Find where the given text appears and provide that cell's center as [x, y] coordinate. 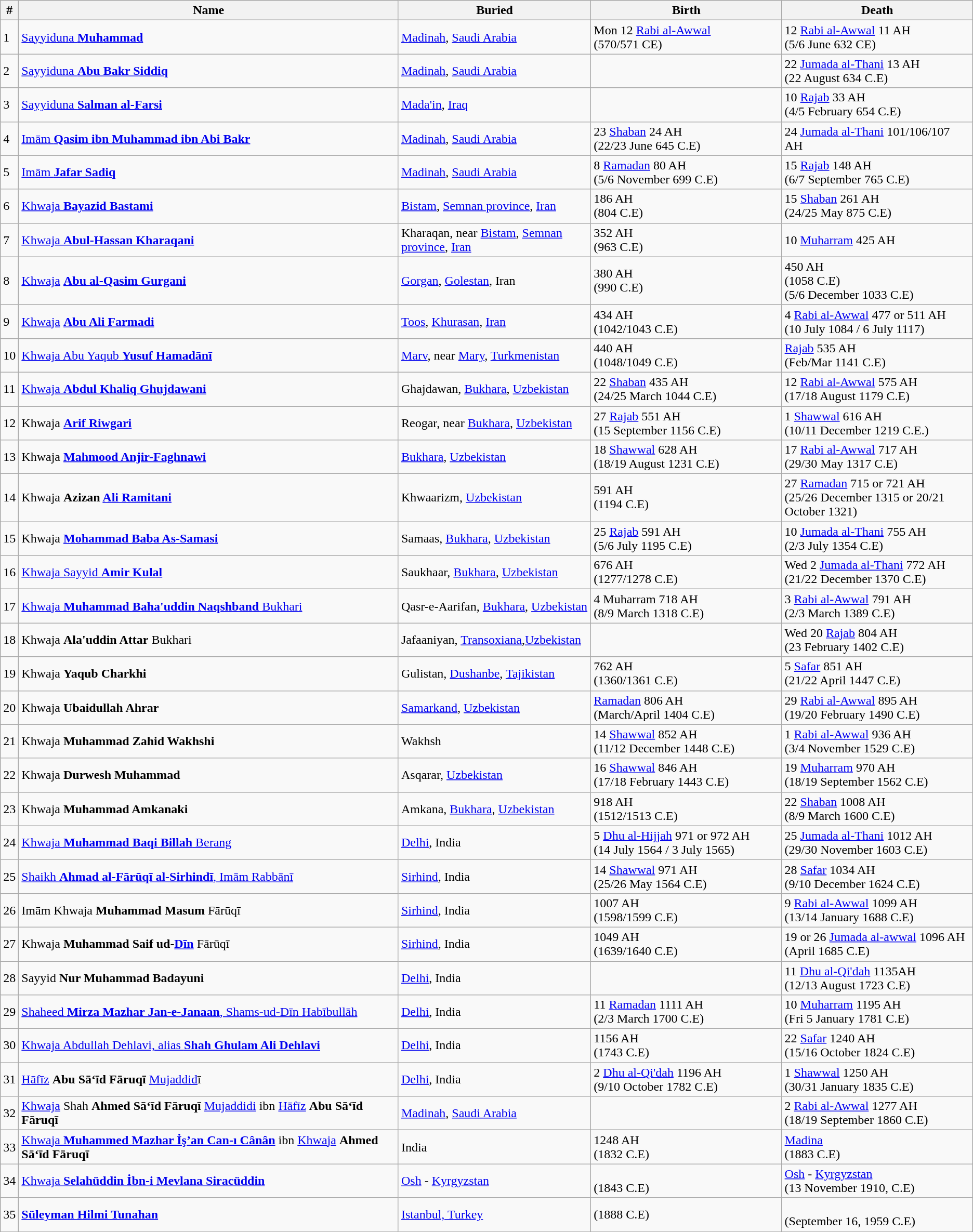
Imām Qasim ibn Muhammad ibn Abi Bakr [209, 138]
Gulistan, Dushanbe, Tajikistan [494, 673]
762 AH(1360/1361 C.E) [686, 673]
Bukhara, Uzbekistan [494, 457]
22 Shaban 1008 AH(8/9 March 1600 C.E) [877, 809]
18 [9, 640]
Mon 12 Rabi al-Awwal(570/571 CE) [686, 37]
Khwaja Ala'uddin Attar Bukhari [209, 640]
# [9, 10]
5 Safar 851 AH(21/22 April 1447 C.E) [877, 673]
19 [9, 673]
1 Shawwal 1250 AH(30/31 January 1835 C.E) [877, 1080]
10 Rajab 33 AH(4/5 February 654 C.E) [877, 105]
Khwaja Arif Riwgari [209, 423]
13 [9, 457]
Sayyiduna Salman al-Farsi [209, 105]
11 [9, 389]
25 Jumada al-Thani 1012 AH(29/30 November 1603 C.E) [877, 843]
23 Shaban 24 AH(22/23 June 645 C.E) [686, 138]
3 [9, 105]
1 Shawwal 616 AH(10/11 December 1219 C.E.) [877, 423]
11 Dhu al-Qi'dah 1135AH(12/13 August 1723 C.E) [877, 978]
Ramadan 806 AH(March/April 1404 C.E) [686, 708]
2 [9, 71]
Khwaja Muhammad Zahid Wakhshi [209, 741]
14 Shawwal 852 AH(11/12 December 1448 C.E) [686, 741]
5 Dhu al-Hijjah 971 or 972 AH(14 July 1564 / 3 July 1565) [686, 843]
32 [9, 1113]
Khwaja Mohammad Baba As-Samasi [209, 538]
2 Dhu al-Qi'dah 1196 AH(9/10 October 1782 C.E) [686, 1080]
352 AH(963 C.E) [686, 240]
Khwaja Abul-Hassan Kharaqani [209, 240]
17 Rabi al-Awwal 717 AH(29/30 May 1317 C.E) [877, 457]
5 [9, 173]
19 or 26 Jumada al-awwal 1096 AH(April 1685 C.E) [877, 944]
Mada'in, Iraq [494, 105]
Khwaja Muhammad Baqi Billah Berang [209, 843]
15 Rajab 148 AH(6/7 September 765 C.E) [877, 173]
Birth [686, 10]
(1888 C.E) [686, 1215]
29 Rabi al-Awwal 895 AH(19/20 February 1490 C.E) [877, 708]
Saukhaar, Bukhara, Uzbekistan [494, 573]
11 Ramadan 1111 AH(2/3 March 1700 C.E) [686, 1012]
15 [9, 538]
31 [9, 1080]
4 Muharram 718 AH(8/9 March 1318 C.E) [686, 606]
186 AH(804 C.E) [686, 206]
14 [9, 498]
Khwaja Abu al-Qasim Gurgani [209, 281]
Khwaja Bayazid Bastami [209, 206]
34 [9, 1181]
Samaas, Bukhara, Uzbekistan [494, 538]
Rajab 535 AH(Feb/Mar 1141 C.E) [877, 355]
26 [9, 910]
24 Jumada al-Thani 101/106/107 AH [877, 138]
Khwaja Muhammad Saif ud-Dīn Fārūqī [209, 944]
3 Rabi al-Awwal 791 AH(2/3 March 1389 C.E) [877, 606]
Sayyid Nur Muhammad Badayuni [209, 978]
Khwaja Muhammad Amkanaki [209, 809]
Qasr-e-Aarifan, Bukhara, Uzbekistan [494, 606]
23 [9, 809]
Istanbul, Turkey [494, 1215]
591 AH(1194 C.E) [686, 498]
2 Rabi al-Awwal 1277 AH(18/19 September 1860 C.E) [877, 1113]
24 [9, 843]
Toos, Khurasan, Iran [494, 321]
16 [9, 573]
10 Muharram 425 AH [877, 240]
10 Muharram 1195 AH(Fri 5 January 1781 C.E) [877, 1012]
Kharaqan, near Bistam, Semnan province, Iran [494, 240]
Shaikh Ahmad al-Fārūqī al-Sirhindī, Imām Rabbānī [209, 876]
12 [9, 423]
14 Shawwal 971 AH(25/26 May 1564 C.E) [686, 876]
Khwaja Abdul Khaliq Ghujdawani [209, 389]
12 Rabi al-Awwal 11 AH(5/6 June 632 CE) [877, 37]
Khwaja Muhammed Mazhar İş’an Can-ı Cânân ibn Khwaja Ahmed Sā‘īd Fāruqī [209, 1147]
450 AH(1058 C.E)(5/6 December 1033 C.E) [877, 281]
Khwaja Muhammad Baha'uddin Naqshband Bukhari [209, 606]
28 [9, 978]
10 [9, 355]
Death [877, 10]
380 AH(990 C.E) [686, 281]
22 [9, 775]
1156 AH(1743 C.E) [686, 1045]
1 Rabi al-Awwal 936 AH(3/4 November 1529 C.E) [877, 741]
20 [9, 708]
21 [9, 741]
Khwaarizm, Uzbekistan [494, 498]
35 [9, 1215]
6 [9, 206]
8 Ramadan 80 AH(5/6 November 699 C.E) [686, 173]
28 Safar 1034 AH(9/10 December 1624 C.E) [877, 876]
Khwaja Yaqub Charkhi [209, 673]
434 AH(1042/1043 C.E) [686, 321]
676 AH(1277/1278 C.E) [686, 573]
Wakhsh [494, 741]
Madina(1883 C.E) [877, 1147]
Süleyman Hilmi Tunahan [209, 1215]
(September 16, 1959 C.E) [877, 1215]
Khwaja Sayyid Amir Kulal [209, 573]
Imām Jafar Sadiq [209, 173]
Bistam, Semnan province, Iran [494, 206]
27 Ramadan 715 or 721 AH(25/26 December 1315 or 20/21 October 1321) [877, 498]
Khwaja Abu Yaqub Yusuf Hamadānī [209, 355]
Sayyiduna Muhammad [209, 37]
Khwaja Ubaidullah Ahrar [209, 708]
10 Jumada al-Thani 755 AH(2/3 July 1354 C.E) [877, 538]
Khwaja Shah Ahmed Sā‘īd Fāruqī Mujaddidi ibn Hāfīz Abu Sā‘īd Fāruqī [209, 1113]
Buried [494, 10]
Marv, near Mary, Turkmenistan [494, 355]
27 [9, 944]
Amkana, Bukhara, Uzbekistan [494, 809]
Reogar, near Bukhara, Uzbekistan [494, 423]
Asqarar, Uzbekistan [494, 775]
1248 AH(1832 C.E) [686, 1147]
4 [9, 138]
8 [9, 281]
Khwaja Abu Ali Farmadi [209, 321]
Imām Khwaja Muhammad Masum Fārūqī [209, 910]
Name [209, 10]
(1843 C.E) [686, 1181]
1007 AH(1598/1599 C.E) [686, 910]
Wed 20 Rajab 804 AH(23 February 1402 C.E) [877, 640]
18 Shawwal 628 AH(18/19 August 1231 C.E) [686, 457]
15 Shaban 261 AH(24/25 May 875 C.E) [877, 206]
30 [9, 1045]
7 [9, 240]
22 Jumada al-Thani 13 AH(22 August 634 C.E) [877, 71]
Sayyiduna Abu Bakr Siddiq [209, 71]
12 Rabi al-Awwal 575 AH(17/18 August 1179 C.E) [877, 389]
Gorgan, Golestan, Iran [494, 281]
Osh - Kyrgyzstan(13 November 1910, C.E) [877, 1181]
1 [9, 37]
25 [9, 876]
India [494, 1147]
Osh - Kyrgyzstan [494, 1181]
22 Safar 1240 AH(15/16 October 1824 C.E) [877, 1045]
Shaheed Mirza Mazhar Jan-e-Janaan, Shams-ud-Dīn Habībullāh [209, 1012]
29 [9, 1012]
440 AH(1048/1049 C.E) [686, 355]
25 Rajab 591 AH(5/6 July 1195 C.E) [686, 538]
Hāfīz Abu Sā‘īd Fāruqī Mujaddidī [209, 1080]
17 [9, 606]
27 Rajab 551 AH(15 September 1156 C.E) [686, 423]
4 Rabi al-Awwal 477 or 511 AH(10 July 1084 / 6 July 1117) [877, 321]
Jafaaniyan, Transoxiana,Uzbekistan [494, 640]
Khwaja Selahüddin İbn-i Mevlana Siracüddin [209, 1181]
22 Shaban 435 AH(24/25 March 1044 C.E) [686, 389]
33 [9, 1147]
Khwaja Abdullah Dehlavi, alias Shah Ghulam Ali Dehlavi [209, 1045]
1049 AH(1639/1640 C.E) [686, 944]
Khwaja Durwesh Muhammad [209, 775]
Samarkand, Uzbekistan [494, 708]
Ghajdawan, Bukhara, Uzbekistan [494, 389]
19 Muharram 970 AH(18/19 September 1562 C.E) [877, 775]
Khwaja Mahmood Anjir-Faghnawi [209, 457]
Khwaja Azizan Ali Ramitani [209, 498]
9 [9, 321]
Wed 2 Jumada al-Thani 772 AH(21/22 December 1370 C.E) [877, 573]
9 Rabi al-Awwal 1099 AH(13/14 January 1688 C.E) [877, 910]
16 Shawwal 846 AH(17/18 February 1443 C.E) [686, 775]
918 AH(1512/1513 C.E) [686, 809]
